Provide the (x, y) coordinate of the cell's center where the given text is located.  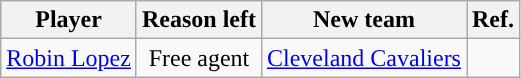
Free agent (198, 58)
Robin Lopez (69, 58)
Cleveland Cavaliers (364, 58)
New team (364, 20)
Reason left (198, 20)
Player (69, 20)
Ref. (492, 20)
